Pinpoint the cell where the given text exists, returning its (X, Y) midpoint coordinate. 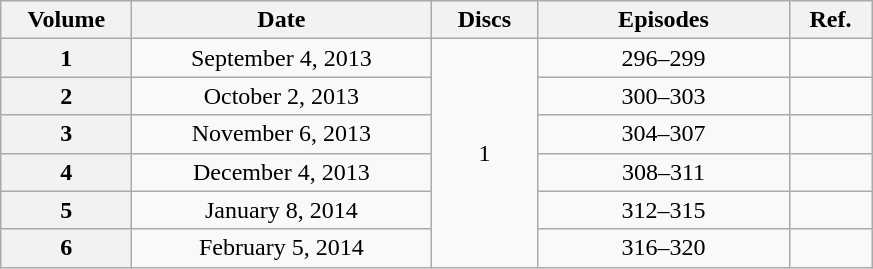
December 4, 2013 (282, 172)
Date (282, 20)
3 (66, 134)
300–303 (664, 96)
312–315 (664, 210)
Discs (484, 20)
October 2, 2013 (282, 96)
Volume (66, 20)
2 (66, 96)
November 6, 2013 (282, 134)
Episodes (664, 20)
6 (66, 248)
296–299 (664, 58)
September 4, 2013 (282, 58)
February 5, 2014 (282, 248)
316–320 (664, 248)
304–307 (664, 134)
5 (66, 210)
January 8, 2014 (282, 210)
4 (66, 172)
308–311 (664, 172)
Ref. (830, 20)
